From the cell containing the given text, extract its center point as [x, y] coordinate. 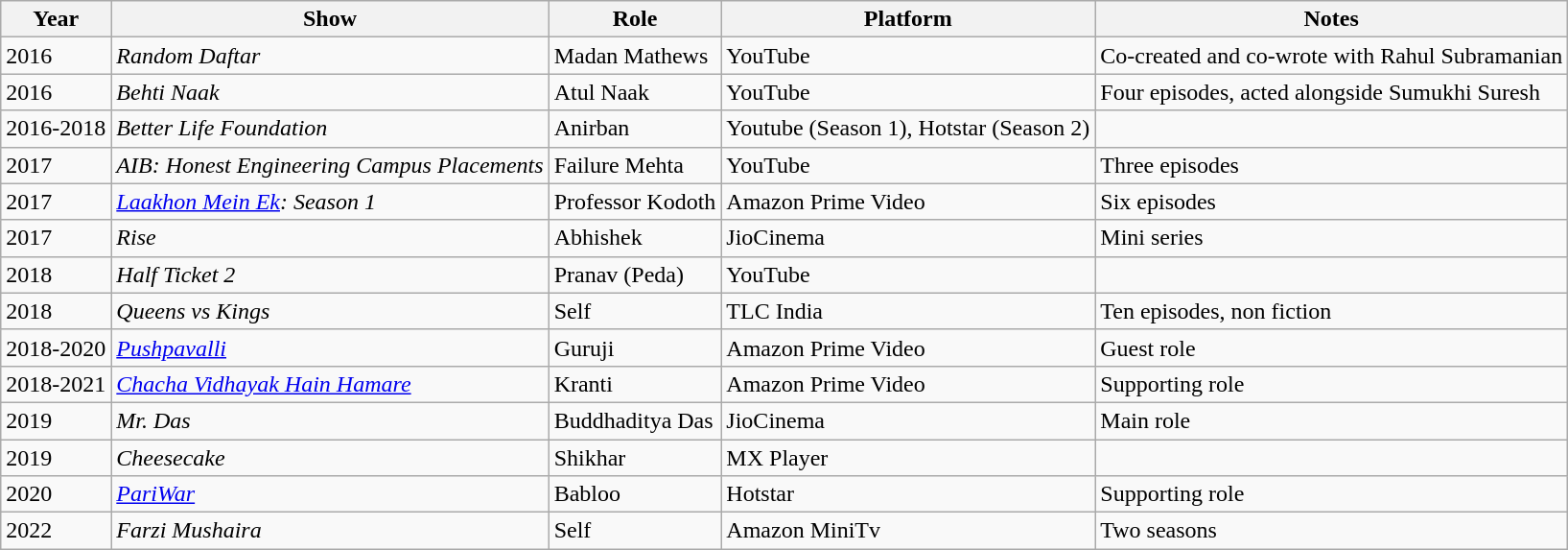
2016-2018 [56, 129]
Half Ticket 2 [330, 275]
2022 [56, 531]
Show [330, 19]
Anirban [635, 129]
Pranav (Peda) [635, 275]
Co-created and co-wrote with Rahul Subramanian [1331, 56]
Madan Mathews [635, 56]
Amazon MiniTv [908, 531]
AIB: Honest Engineering Campus Placements [330, 165]
Abhishek [635, 238]
Six episodes [1331, 202]
Guruji [635, 347]
Better Life Foundation [330, 129]
Random Daftar [330, 56]
Queens vs Kings [330, 311]
Three episodes [1331, 165]
Two seasons [1331, 531]
Kranti [635, 384]
Shikhar [635, 458]
Mr. Das [330, 420]
Hotstar [908, 494]
Farzi Mushaira [330, 531]
Laakhon Mein Ek: Season 1 [330, 202]
2020 [56, 494]
PariWar [330, 494]
Youtube (Season 1), Hotstar (Season 2) [908, 129]
2018-2021 [56, 384]
Year [56, 19]
MX Player [908, 458]
Atul Naak [635, 92]
Chacha Vidhayak Hain Hamare [330, 384]
Pushpavalli [330, 347]
Ten episodes, non fiction [1331, 311]
Platform [908, 19]
Behti Naak [330, 92]
Babloo [635, 494]
Cheesecake [330, 458]
Rise [330, 238]
2018-2020 [56, 347]
Professor Kodoth [635, 202]
Notes [1331, 19]
Guest role [1331, 347]
Four episodes, acted alongside Sumukhi Suresh [1331, 92]
Mini series [1331, 238]
Failure Mehta [635, 165]
Role [635, 19]
Buddhaditya Das [635, 420]
Main role [1331, 420]
TLC India [908, 311]
